Provide the (x, y) coordinate of the cell's center where the given text is located.  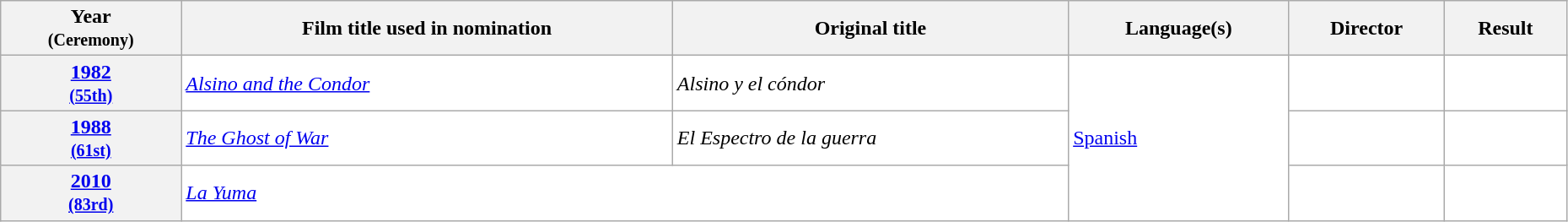
El Espectro de la guerra (870, 138)
Original title (870, 29)
2010(83rd) (91, 192)
Year(Ceremony) (91, 29)
Spanish (1179, 138)
1982(55th) (91, 83)
Alsino y el cóndor (870, 83)
1988(61st) (91, 138)
Director (1366, 29)
Film title used in nomination (427, 29)
The Ghost of War (427, 138)
Language(s) (1179, 29)
La Yuma (625, 192)
Alsino and the Condor (427, 83)
Result (1505, 29)
